Detect which cell encompasses the target text, then output its (X, Y) center coordinate. 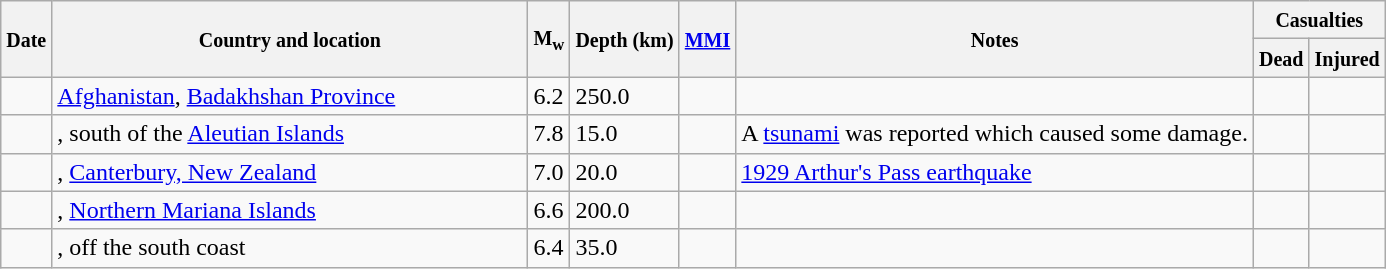
MMI (708, 39)
7.0 (549, 172)
200.0 (624, 210)
, off the south coast (290, 248)
Injured (1347, 58)
250.0 (624, 96)
6.4 (549, 248)
A tsunami was reported which caused some damage. (995, 134)
Casualties (1319, 20)
, Northern Mariana Islands (290, 210)
15.0 (624, 134)
Date (26, 39)
, Canterbury, New Zealand (290, 172)
Notes (995, 39)
6.6 (549, 210)
35.0 (624, 248)
Afghanistan, Badakhshan Province (290, 96)
Dead (1281, 58)
7.8 (549, 134)
6.2 (549, 96)
, south of the Aleutian Islands (290, 134)
1929 Arthur's Pass earthquake (995, 172)
20.0 (624, 172)
Depth (km) (624, 39)
Country and location (290, 39)
Mw (549, 39)
